Capture the cell that displays the provided text and extract its (x, y) central coordinate. 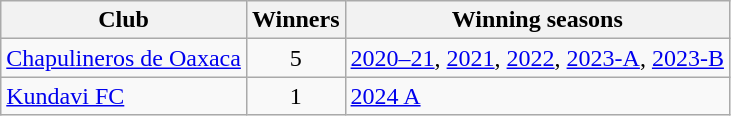
Club (124, 20)
Kundavi FC (124, 96)
2024 A (537, 96)
Winners (296, 20)
Winning seasons (537, 20)
Chapulineros de Oaxaca (124, 58)
5 (296, 58)
2020–21, 2021, 2022, 2023-A, 2023-B (537, 58)
1 (296, 96)
